Detect which cell encompasses the target text, then output its (X, Y) center coordinate. 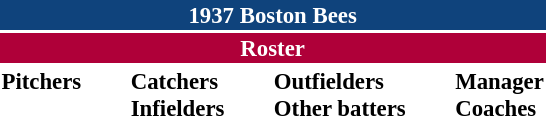
1937 Boston Bees (272, 15)
Roster (272, 48)
